Capture the cell that displays the provided text and extract its [X, Y] central coordinate. 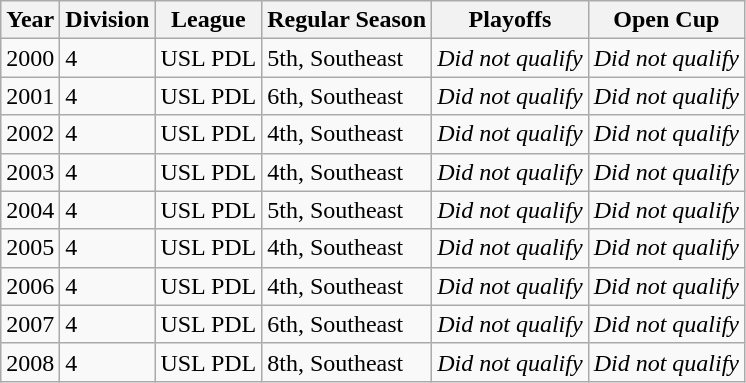
2002 [30, 134]
2004 [30, 210]
2000 [30, 58]
Year [30, 20]
Open Cup [666, 20]
2005 [30, 248]
2007 [30, 324]
2006 [30, 286]
Playoffs [510, 20]
2008 [30, 362]
2001 [30, 96]
8th, Southeast [347, 362]
League [208, 20]
Division [108, 20]
2003 [30, 172]
Regular Season [347, 20]
